From the cell containing the given text, extract its center point as [X, Y] coordinate. 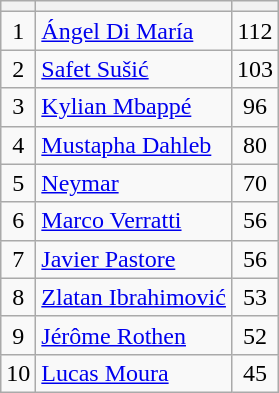
4 [18, 145]
70 [254, 183]
7 [18, 259]
Neymar [134, 183]
Jérôme Rothen [134, 335]
10 [18, 373]
112 [254, 31]
3 [18, 107]
1 [18, 31]
103 [254, 69]
Kylian Mbappé [134, 107]
80 [254, 145]
96 [254, 107]
Lucas Moura [134, 373]
6 [18, 221]
2 [18, 69]
45 [254, 373]
9 [18, 335]
5 [18, 183]
Ángel Di María [134, 31]
52 [254, 335]
Javier Pastore [134, 259]
Marco Verratti [134, 221]
Zlatan Ibrahimović [134, 297]
53 [254, 297]
Safet Sušić [134, 69]
8 [18, 297]
Mustapha Dahleb [134, 145]
